Output the [x, y] coordinate of the center of the cell containing the given text.  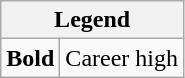
Bold [30, 58]
Career high [122, 58]
Legend [92, 20]
